Capture the cell that displays the provided text and extract its (X, Y) central coordinate. 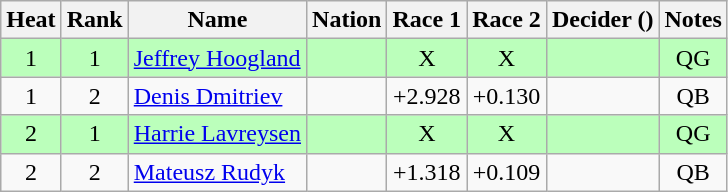
Race 2 (507, 20)
Mateusz Rudyk (217, 172)
Denis Dmitriev (217, 96)
Heat (31, 20)
Harrie Lavreysen (217, 134)
+2.928 (427, 96)
+0.130 (507, 96)
+0.109 (507, 172)
Decider () (602, 20)
+1.318 (427, 172)
Jeffrey Hoogland (217, 58)
Nation (347, 20)
Notes (693, 20)
Race 1 (427, 20)
Name (217, 20)
Rank (94, 20)
